For the text-containing cell, return its midpoint in (X, Y) coordinate format. 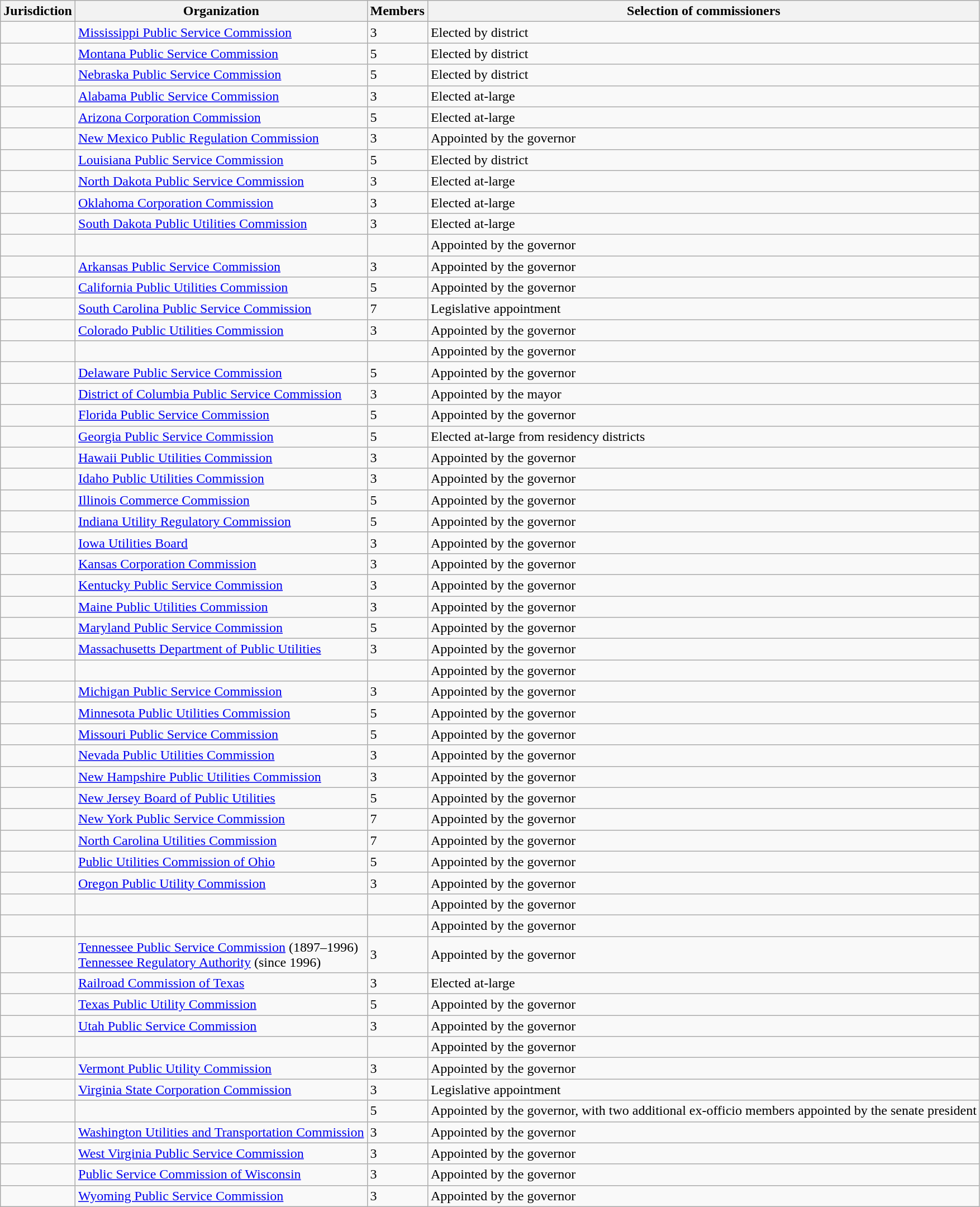
Mississippi Public Service Commission (221, 32)
Appointed by the mayor (703, 394)
Selection of commissioners (703, 11)
Missouri Public Service Commission (221, 734)
Massachusetts Department of Public Utilities (221, 649)
Louisiana Public Service Commission (221, 160)
North Dakota Public Service Commission (221, 181)
District of Columbia Public Service Commission (221, 394)
Hawaii Public Utilities Commission (221, 458)
Kentucky Public Service Commission (221, 585)
Michigan Public Service Commission (221, 692)
Oklahoma Corporation Commission (221, 202)
Arkansas Public Service Commission (221, 267)
New York Public Service Commission (221, 819)
South Dakota Public Utilities Commission (221, 224)
California Public Utilities Commission (221, 288)
Elected at-large from residency districts (703, 436)
Washington Utilities and Transportation Commission (221, 1132)
Indiana Utility Regulatory Commission (221, 521)
New Jersey Board of Public Utilities (221, 798)
Idaho Public Utilities Commission (221, 479)
Wyoming Public Service Commission (221, 1196)
Alabama Public Service Commission (221, 96)
Jurisdiction (38, 11)
Texas Public Utility Commission (221, 1005)
Minnesota Public Utilities Commission (221, 713)
New Hampshire Public Utilities Commission (221, 777)
Delaware Public Service Commission (221, 373)
Railroad Commission of Texas (221, 983)
Public Utilities Commission of Ohio (221, 862)
South Carolina Public Service Commission (221, 309)
Appointed by the governor, with two additional ex-officio members appointed by the senate president (703, 1111)
New Mexico Public Regulation Commission (221, 139)
Public Service Commission of Wisconsin (221, 1175)
Maine Public Utilities Commission (221, 606)
Iowa Utilities Board (221, 543)
Montana Public Service Commission (221, 54)
Nevada Public Utilities Commission (221, 755)
Florida Public Service Commission (221, 415)
Georgia Public Service Commission (221, 436)
Oregon Public Utility Commission (221, 883)
Tennessee Public Service Commission (1897–1996)Tennessee Regulatory Authority (since 1996) (221, 954)
Maryland Public Service Commission (221, 628)
Nebraska Public Service Commission (221, 75)
Vermont Public Utility Commission (221, 1068)
Kansas Corporation Commission (221, 564)
Utah Public Service Commission (221, 1026)
Members (397, 11)
Organization (221, 11)
Colorado Public Utilities Commission (221, 330)
Illinois Commerce Commission (221, 500)
West Virginia Public Service Commission (221, 1153)
North Carolina Utilities Commission (221, 840)
Virginia State Corporation Commission (221, 1090)
Arizona Corporation Commission (221, 117)
